Return [X, Y] of the center of cell containing provided text 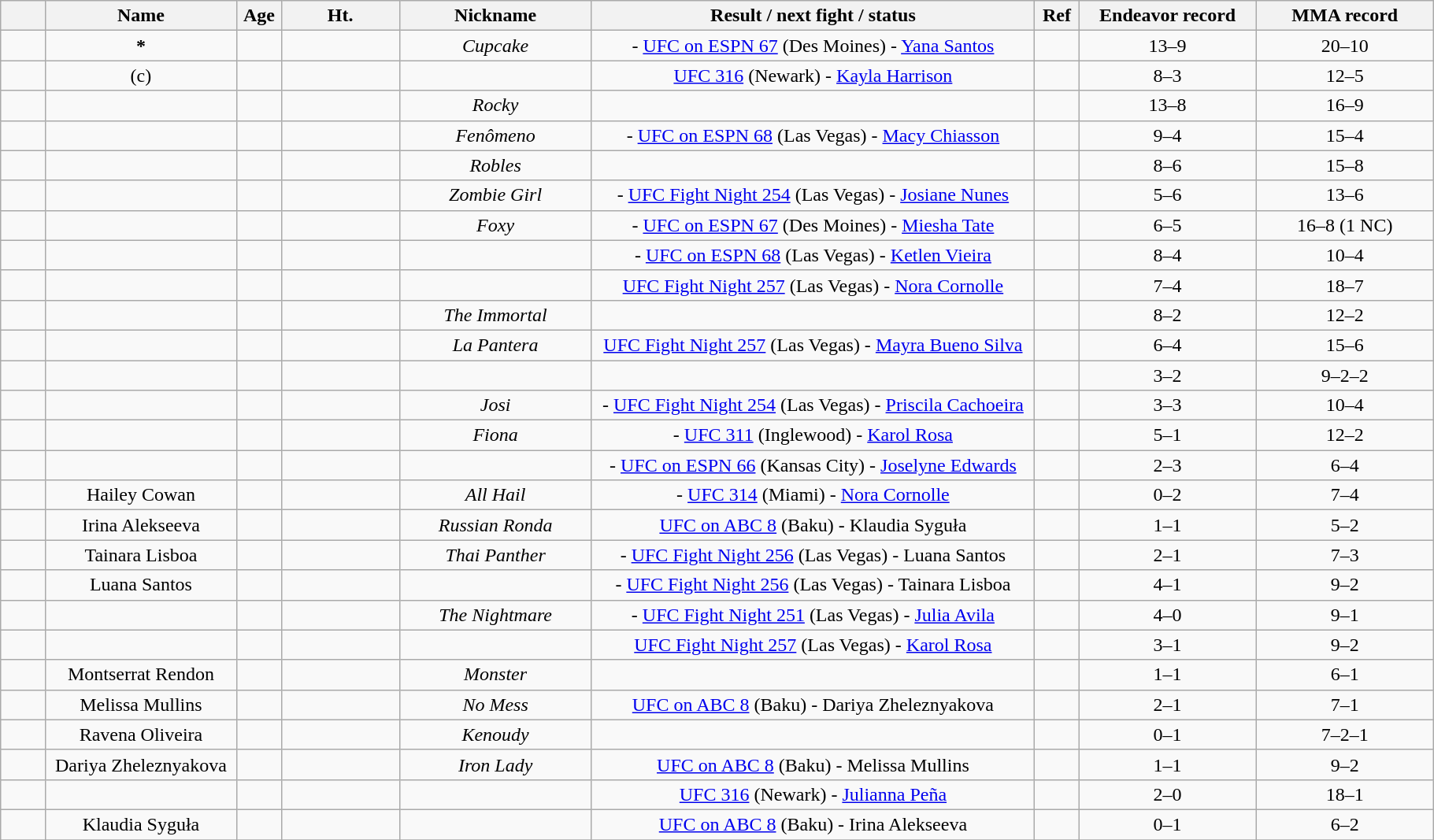
6–5 [1167, 225]
UFC 316 (Newark) - Julianna Peña [813, 794]
UFC 316 (Newark) - Kayla Harrison [813, 76]
4–1 [1167, 585]
- UFC 314 (Miami) - Nora Cornolle [813, 495]
Endeavor record [1167, 16]
- UFC Fight Night 256 (Las Vegas) - Tainara Lisboa [813, 585]
Monster [495, 675]
UFC on ABC 8 (Baku) - Klaudia Syguła [813, 525]
Klaudia Syguła [141, 824]
9–4 [1167, 135]
9–1 [1345, 615]
13–6 [1345, 195]
18–1 [1345, 794]
4–0 [1167, 615]
Rocky [495, 105]
8–4 [1167, 255]
- UFC Fight Night 254 (Las Vegas) - Priscila Cachoeira [813, 405]
UFC on ABC 8 (Baku) - Melissa Mullins [813, 764]
12–5 [1345, 76]
- UFC Fight Night 256 (Las Vegas) - Luana Santos [813, 555]
Montserrat Rendon [141, 675]
Luana Santos [141, 585]
The Immortal [495, 315]
Ref [1057, 16]
5–2 [1345, 525]
13–9 [1167, 46]
Ht. [340, 16]
UFC Fight Night 257 (Las Vegas) - Karol Rosa [813, 645]
2–0 [1167, 794]
Josi [495, 405]
- UFC on ESPN 68 (Las Vegas) - Ketlen Vieira [813, 255]
Result / next fight / status [813, 16]
No Mess [495, 705]
Age [259, 16]
9–2–2 [1345, 376]
15–4 [1345, 135]
Ravena Oliveira [141, 735]
- UFC on ESPN 67 (Des Moines) - Miesha Tate [813, 225]
5–1 [1167, 435]
3–1 [1167, 645]
MMA record [1345, 16]
8–6 [1167, 165]
Melissa Mullins [141, 705]
Fiona [495, 435]
16–9 [1345, 105]
Russian Ronda [495, 525]
La Pantera [495, 345]
Hailey Cowan [141, 495]
Name [141, 16]
8–3 [1167, 76]
3–3 [1167, 405]
15–6 [1345, 345]
20–10 [1345, 46]
13–8 [1167, 105]
- UFC on ESPN 67 (Des Moines) - Yana Santos [813, 46]
Tainara Lisboa [141, 555]
Dariya Zheleznyakova [141, 764]
Iron Lady [495, 764]
6–1 [1345, 675]
6–2 [1345, 824]
- UFC on ESPN 68 (Las Vegas) - Macy Chiasson [813, 135]
UFC Fight Night 257 (Las Vegas) - Nora Cornolle [813, 285]
3–2 [1167, 376]
7–2–1 [1345, 735]
UFC on ABC 8 (Baku) - Irina Alekseeva [813, 824]
0–2 [1167, 495]
Irina Alekseeva [141, 525]
The Nightmare [495, 615]
- UFC Fight Night 251 (Las Vegas) - Julia Avila [813, 615]
* [141, 46]
(c) [141, 76]
Zombie Girl [495, 195]
2–3 [1167, 465]
- UFC Fight Night 254 (Las Vegas) - Josiane Nunes [813, 195]
18–7 [1345, 285]
Foxy [495, 225]
Fenômeno [495, 135]
Thai Panther [495, 555]
Robles [495, 165]
7–3 [1345, 555]
5–6 [1167, 195]
UFC Fight Night 257 (Las Vegas) - Mayra Bueno Silva [813, 345]
Nickname [495, 16]
8–2 [1167, 315]
- UFC on ESPN 66 (Kansas City) - Joselyne Edwards [813, 465]
All Hail [495, 495]
16–8 (1 NC) [1345, 225]
15–8 [1345, 165]
Cupcake [495, 46]
Kenoudy [495, 735]
UFC on ABC 8 (Baku) - Dariya Zheleznyakova [813, 705]
- UFC 311 (Inglewood) - Karol Rosa [813, 435]
7–1 [1345, 705]
